For the text-containing cell, return its midpoint in [x, y] coordinate format. 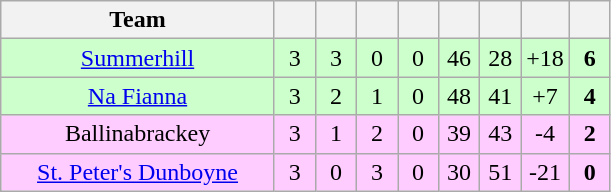
Ballinabrackey [138, 134]
46 [460, 58]
Na Fianna [138, 96]
41 [500, 96]
48 [460, 96]
+18 [546, 58]
Summerhill [138, 58]
4 [590, 96]
-4 [546, 134]
6 [590, 58]
-21 [546, 172]
28 [500, 58]
30 [460, 172]
Team [138, 20]
St. Peter's Dunboyne [138, 172]
51 [500, 172]
+7 [546, 96]
39 [460, 134]
43 [500, 134]
